From the cell containing the given text, extract its center point as [x, y] coordinate. 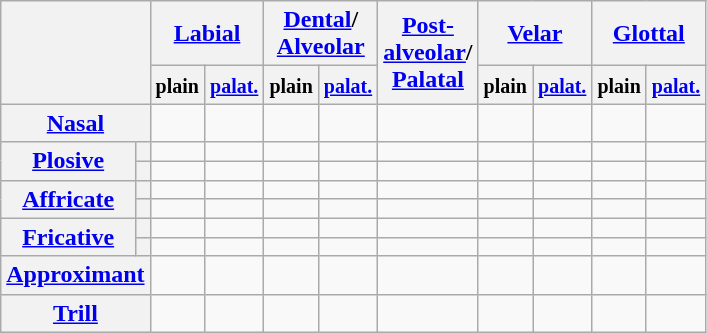
Velar [535, 34]
Labial [207, 34]
Approximant [76, 275]
Affricate [68, 199]
Trill [76, 313]
Glottal [649, 34]
Post-alveolar/Palatal [428, 52]
Nasal [76, 123]
Fricative [68, 237]
Dental/Alveolar [321, 34]
Plosive [68, 161]
